For the text-containing cell, return its midpoint in (x, y) coordinate format. 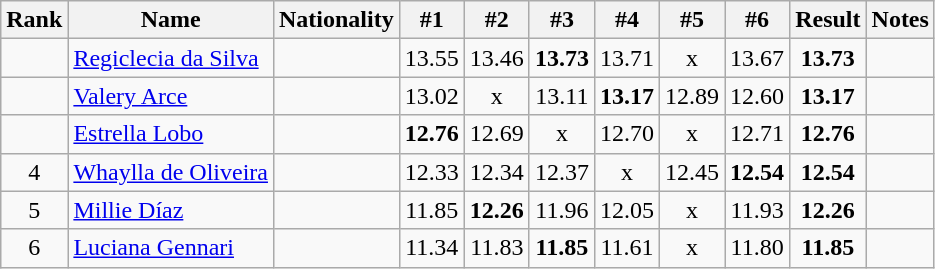
#4 (626, 20)
12.45 (692, 172)
12.89 (692, 96)
Regiclecia da Silva (171, 58)
12.33 (432, 172)
12.70 (626, 134)
Name (171, 20)
12.05 (626, 210)
13.02 (432, 96)
12.37 (562, 172)
11.93 (758, 210)
Nationality (336, 20)
13.11 (562, 96)
12.71 (758, 134)
12.34 (496, 172)
Millie Díaz (171, 210)
5 (34, 210)
4 (34, 172)
13.67 (758, 58)
#5 (692, 20)
13.55 (432, 58)
#1 (432, 20)
6 (34, 248)
Notes (900, 20)
11.61 (626, 248)
#3 (562, 20)
11.34 (432, 248)
#2 (496, 20)
13.46 (496, 58)
Estrella Lobo (171, 134)
11.80 (758, 248)
11.96 (562, 210)
#6 (758, 20)
Valery Arce (171, 96)
12.69 (496, 134)
Luciana Gennari (171, 248)
Whaylla de Oliveira (171, 172)
12.60 (758, 96)
11.83 (496, 248)
13.71 (626, 58)
Result (828, 20)
Rank (34, 20)
